Pinpoint the cell where the given text exists, returning its [X, Y] midpoint coordinate. 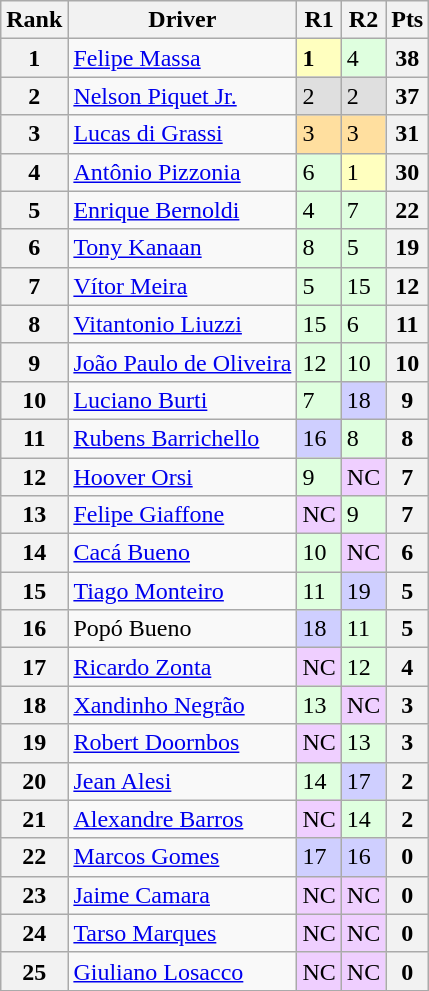
João Paulo de Oliveira [182, 362]
Rank [34, 20]
Nelson Piquet Jr. [182, 96]
38 [408, 58]
Enrique Bernoldi [182, 210]
Tarso Marques [182, 933]
Hoover Orsi [182, 477]
Alexandre Barros [182, 819]
Vitantonio Liuzzi [182, 324]
Robert Doornbos [182, 743]
Jaime Camara [182, 895]
24 [34, 933]
Lucas di Grassi [182, 134]
Antônio Pizzonia [182, 172]
Rubens Barrichello [182, 438]
37 [408, 96]
Luciano Burti [182, 400]
Xandinho Negrão [182, 705]
R2 [363, 20]
Tony Kanaan [182, 248]
Driver [182, 20]
Pts [408, 20]
Vítor Meira [182, 286]
Popó Bueno [182, 629]
Jean Alesi [182, 781]
Tiago Monteiro [182, 591]
25 [34, 971]
R1 [319, 20]
Giuliano Losacco [182, 971]
23 [34, 895]
30 [408, 172]
20 [34, 781]
Ricardo Zonta [182, 667]
Felipe Giaffone [182, 515]
Marcos Gomes [182, 857]
Felipe Massa [182, 58]
21 [34, 819]
Cacá Bueno [182, 553]
31 [408, 134]
